Identify which cell holds the provided text, then report its (x, y) central coordinate. 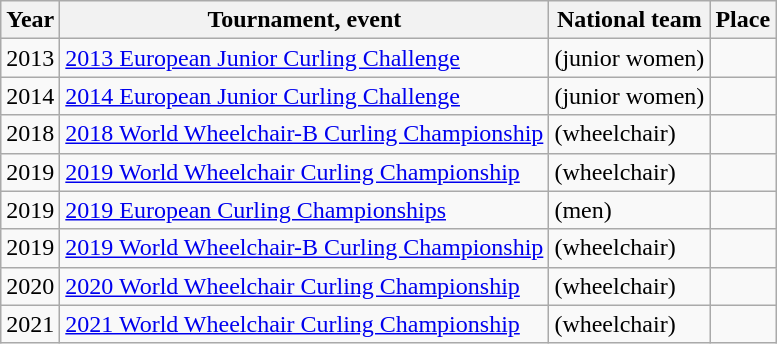
2021 World Wheelchair Curling Championship (304, 324)
Place (743, 20)
National team (630, 20)
Tournament, event (304, 20)
2014 (30, 96)
2019 European Curling Championships (304, 210)
(men) (630, 210)
2013 (30, 58)
2018 World Wheelchair-B Curling Championship (304, 134)
2018 (30, 134)
Year (30, 20)
2020 (30, 286)
2021 (30, 324)
2019 World Wheelchair-B Curling Championship (304, 248)
2020 World Wheelchair Curling Championship (304, 286)
2019 World Wheelchair Curling Championship (304, 172)
2013 European Junior Curling Challenge (304, 58)
2014 European Junior Curling Challenge (304, 96)
